Return the (x, y) coordinate for the center point of the cell that contains the specified text.  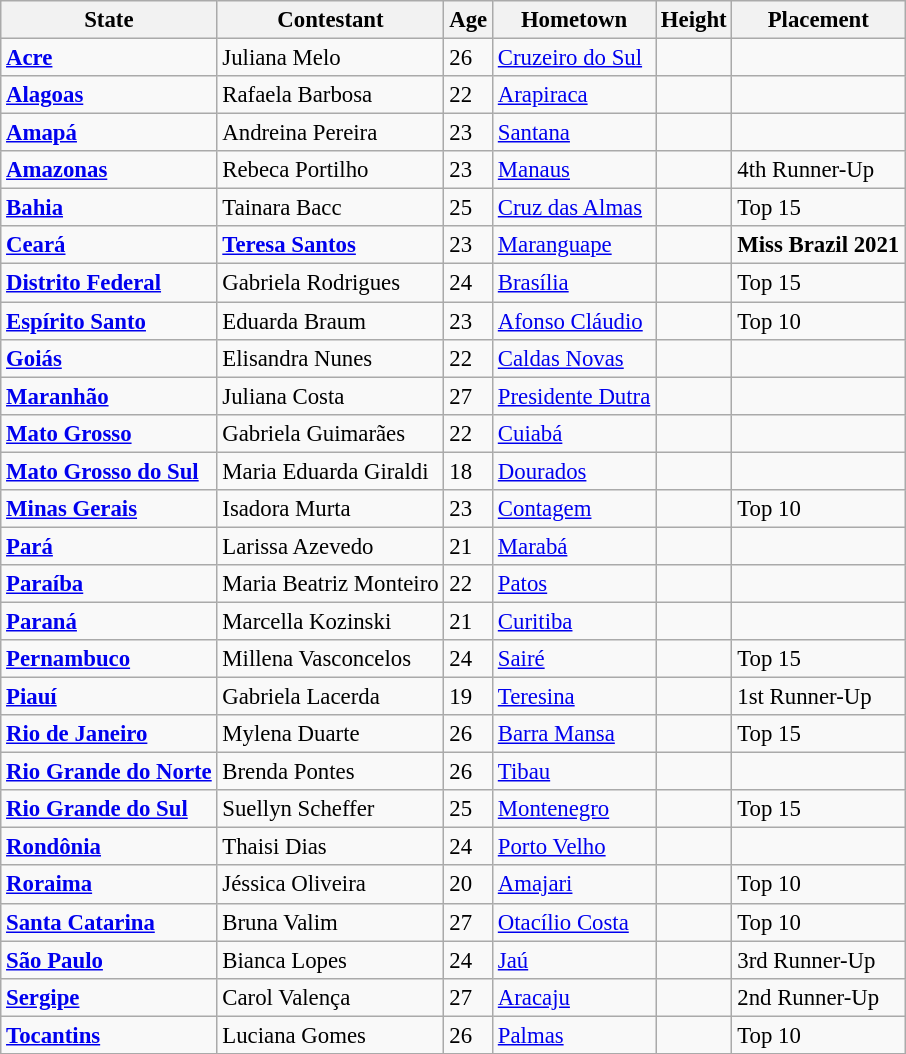
Cruzeiro do Sul (574, 58)
18 (468, 471)
Paraíba (109, 584)
Sairé (574, 659)
Rebeca Portilho (330, 170)
Rio Grande do Norte (109, 772)
Minas Gerais (109, 509)
Mylena Duarte (330, 734)
Piauí (109, 697)
Elisandra Nunes (330, 358)
Amapá (109, 133)
Jéssica Oliveira (330, 885)
Rafaela Barbosa (330, 95)
Hometown (574, 20)
Carol Valença (330, 997)
Gabriela Guimarães (330, 433)
Tainara Bacc (330, 208)
Juliana Melo (330, 58)
Arapiraca (574, 95)
Santa Catarina (109, 922)
Juliana Costa (330, 396)
Placement (818, 20)
1st Runner-Up (818, 697)
Mato Grosso (109, 433)
Barra Mansa (574, 734)
Eduarda Braum (330, 321)
Cruz das Almas (574, 208)
Otacílio Costa (574, 922)
4th Runner-Up (818, 170)
Santana (574, 133)
3rd Runner-Up (818, 960)
Alagoas (109, 95)
Age (468, 20)
Palmas (574, 1035)
20 (468, 885)
Pernambuco (109, 659)
Teresina (574, 697)
Jaú (574, 960)
Contestant (330, 20)
Millena Vasconcelos (330, 659)
Larissa Azevedo (330, 546)
Gabriela Rodrigues (330, 283)
Brasília (574, 283)
Teresa Santos (330, 245)
Isadora Murta (330, 509)
19 (468, 697)
Dourados (574, 471)
Amazonas (109, 170)
Mato Grosso do Sul (109, 471)
Sergipe (109, 997)
Miss Brazil 2021 (818, 245)
Porto Velho (574, 847)
Curitiba (574, 621)
Maranguape (574, 245)
Bruna Valim (330, 922)
Maria Beatriz Monteiro (330, 584)
Luciana Gomes (330, 1035)
Maranhão (109, 396)
Maria Eduarda Giraldi (330, 471)
State (109, 20)
Ceará (109, 245)
Espírito Santo (109, 321)
Andreina Pereira (330, 133)
Pará (109, 546)
Caldas Novas (574, 358)
Amajari (574, 885)
Montenegro (574, 809)
Thaisi Dias (330, 847)
Bianca Lopes (330, 960)
2nd Runner-Up (818, 997)
Roraima (109, 885)
Suellyn Scheffer (330, 809)
Bahia (109, 208)
Paraná (109, 621)
Marabá (574, 546)
Gabriela Lacerda (330, 697)
Marcella Kozinski (330, 621)
Brenda Pontes (330, 772)
Tocantins (109, 1035)
Cuiabá (574, 433)
Afonso Cláudio (574, 321)
Goiás (109, 358)
Aracaju (574, 997)
Presidente Dutra (574, 396)
Rio de Janeiro (109, 734)
Acre (109, 58)
Distrito Federal (109, 283)
Height (694, 20)
Rondônia (109, 847)
Patos (574, 584)
Tibau (574, 772)
Contagem (574, 509)
São Paulo (109, 960)
Rio Grande do Sul (109, 809)
Manaus (574, 170)
